Search for the cell housing the specified text and yield its [X, Y] center coordinate. 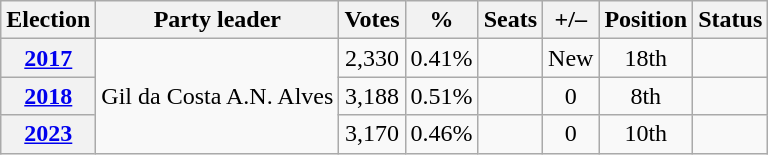
Status [730, 20]
Seats [510, 20]
Votes [372, 20]
3,170 [372, 134]
2023 [48, 134]
% [442, 20]
New [571, 58]
Election [48, 20]
8th [646, 96]
0.41% [442, 58]
0.46% [442, 134]
2018 [48, 96]
+/– [571, 20]
0.51% [442, 96]
18th [646, 58]
2017 [48, 58]
10th [646, 134]
2,330 [372, 58]
Position [646, 20]
Party leader [218, 20]
Gil da Costa A.N. Alves [218, 96]
3,188 [372, 96]
